Pinpoint the cell where the given text exists, returning its (X, Y) midpoint coordinate. 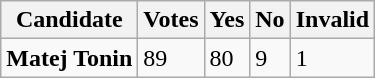
Matej Tonin (70, 58)
89 (171, 58)
Yes (227, 20)
9 (270, 58)
Votes (171, 20)
1 (332, 58)
Invalid (332, 20)
80 (227, 58)
Candidate (70, 20)
No (270, 20)
